For the text-containing cell, return its midpoint in (X, Y) coordinate format. 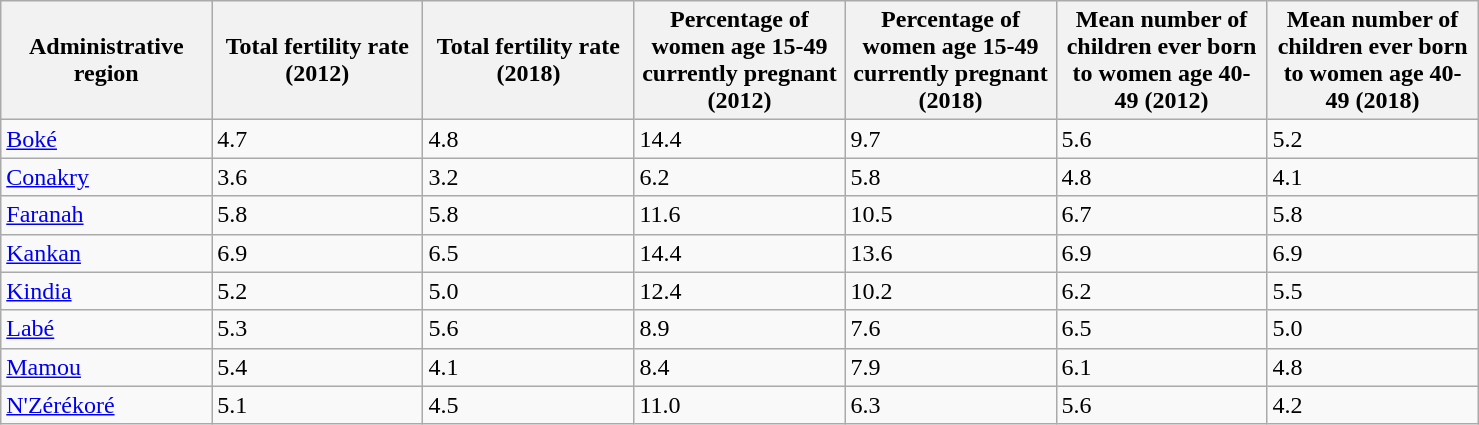
5.4 (318, 367)
Faranah (106, 215)
13.6 (950, 253)
5.3 (318, 329)
Administrative region (106, 60)
Conakry (106, 177)
Labé (106, 329)
7.6 (950, 329)
N'Zérékoré (106, 405)
Total fertility rate (2018) (528, 60)
10.5 (950, 215)
4.7 (318, 139)
3.6 (318, 177)
Mean number of children ever born to women age 40-49 (2018) (1372, 60)
Percentage of women age 15-49 currently pregnant (2018) (950, 60)
3.2 (528, 177)
6.3 (950, 405)
Boké (106, 139)
12.4 (740, 291)
Kankan (106, 253)
5.1 (318, 405)
Mamou (106, 367)
11.0 (740, 405)
7.9 (950, 367)
6.1 (1162, 367)
10.2 (950, 291)
8.4 (740, 367)
Kindia (106, 291)
Percentage of women age 15-49 currently pregnant (2012) (740, 60)
Mean number of children ever born to women age 40-49 (2012) (1162, 60)
6.7 (1162, 215)
8.9 (740, 329)
4.2 (1372, 405)
Total fertility rate (2012) (318, 60)
4.5 (528, 405)
5.5 (1372, 291)
11.6 (740, 215)
9.7 (950, 139)
